Search for the cell housing the specified text and yield its [X, Y] center coordinate. 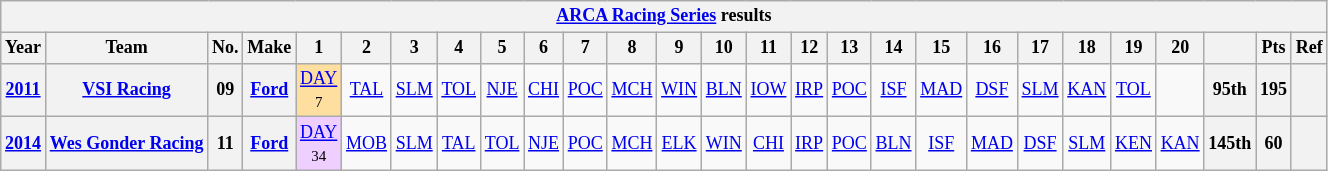
Wes Gonder Racing [126, 144]
7 [585, 48]
13 [849, 48]
6 [544, 48]
4 [458, 48]
1 [319, 48]
2011 [24, 90]
Year [24, 48]
19 [1134, 48]
145th [1230, 144]
Team [126, 48]
DAY 34 [319, 144]
12 [810, 48]
60 [1274, 144]
Ref [1309, 48]
2 [367, 48]
14 [894, 48]
3 [414, 48]
95th [1230, 90]
17 [1040, 48]
15 [942, 48]
8 [632, 48]
DAY 7 [319, 90]
2014 [24, 144]
ARCA Racing Series results [664, 16]
No. [226, 48]
MOB [367, 144]
195 [1274, 90]
18 [1087, 48]
ELK [680, 144]
KEN [1134, 144]
Make [270, 48]
10 [724, 48]
Pts [1274, 48]
9 [680, 48]
20 [1180, 48]
5 [502, 48]
09 [226, 90]
VSI Racing [126, 90]
16 [992, 48]
IOW [768, 90]
